Capture the cell that displays the provided text and extract its [X, Y] central coordinate. 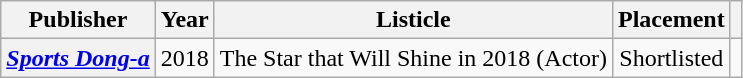
Sports Dong-a [78, 58]
2018 [184, 58]
Publisher [78, 20]
Year [184, 20]
Listicle [413, 20]
The Star that Will Shine in 2018 (Actor) [413, 58]
Shortlisted [671, 58]
Placement [671, 20]
